Scan for the cell matching the given text and deliver its (x, y) coordinate at center. 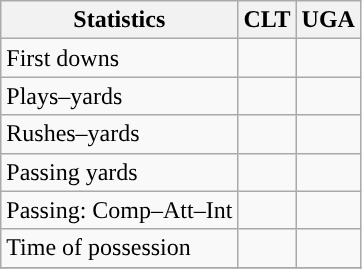
First downs (120, 58)
UGA (328, 20)
Passing: Comp–Att–Int (120, 210)
CLT (267, 20)
Rushes–yards (120, 134)
Passing yards (120, 172)
Plays–yards (120, 96)
Time of possession (120, 248)
Statistics (120, 20)
